From the cell containing the given text, extract its center point as [X, Y] coordinate. 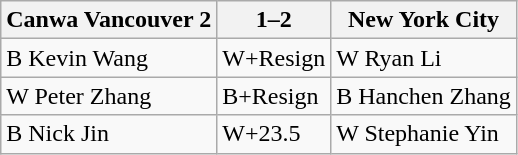
W Ryan Li [424, 58]
W+Resign [274, 58]
Canwa Vancouver 2 [109, 20]
W+23.5 [274, 134]
B Kevin Wang [109, 58]
W Peter Zhang [109, 96]
1–2 [274, 20]
New York City [424, 20]
B Nick Jin [109, 134]
W Stephanie Yin [424, 134]
B Hanchen Zhang [424, 96]
B+Resign [274, 96]
